Extract the [x, y] coordinate from the center of the cell holding the provided text.  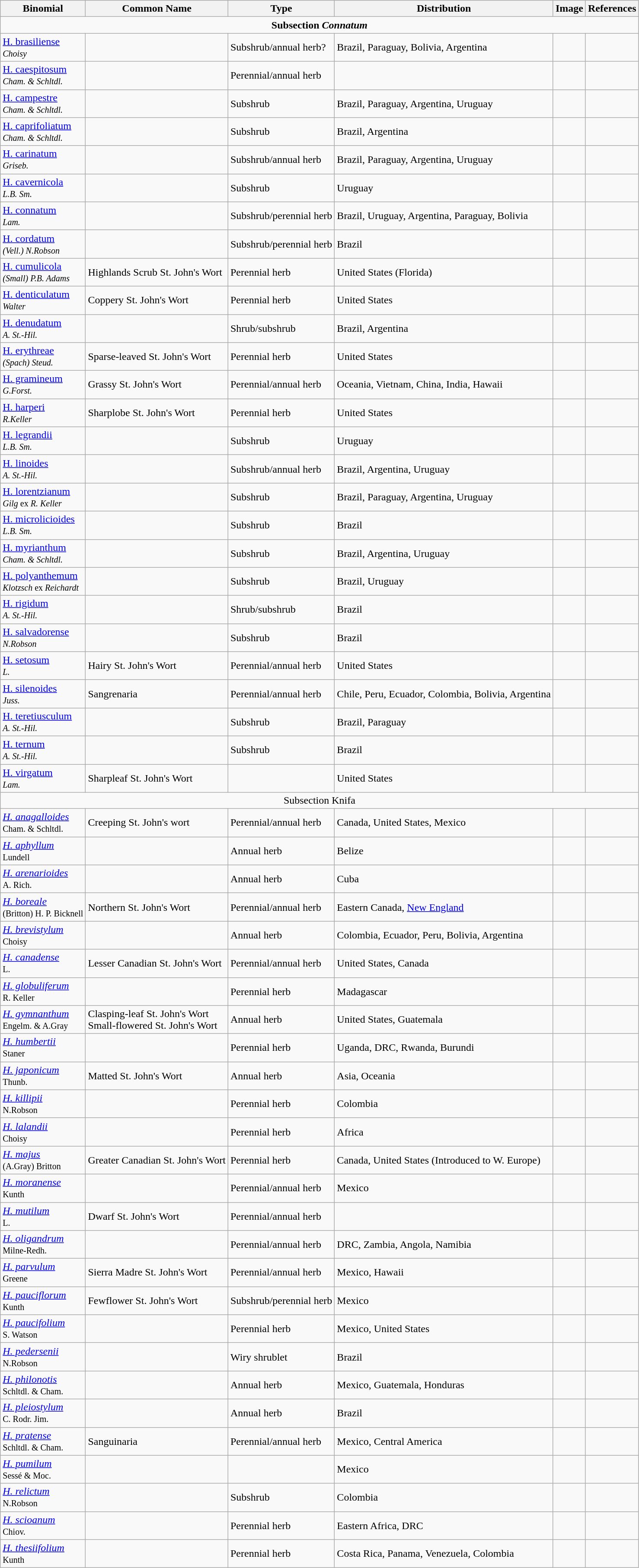
Subsection Connatum [319, 25]
H. moranenseKunth [43, 1188]
Lesser Canadian St. John's Wort [157, 964]
Sierra Madre St. John's Wort [157, 1273]
H. boreale(Britton) H. P. Bicknell [43, 907]
Mexico, United States [444, 1329]
H. brasilienseChoisy [43, 48]
Sharplobe St. John's Wort [157, 413]
H. campestreCham. & Schltdl. [43, 104]
H. caespitosumCham. & Schltdl. [43, 75]
Belize [444, 851]
H. parvulumGreene [43, 1273]
Highlands Scrub St. John's Wort [157, 272]
H. harperiR.Keller [43, 413]
H. polyanthemumKlotzsch ex Reichardt [43, 582]
H. arenarioidesA. Rich. [43, 879]
Distribution [444, 9]
H. cumulicola(Small) P.B. Adams [43, 272]
H. paucifoliumS. Watson [43, 1329]
H. microlicioidesL.B. Sm. [43, 525]
Common Name [157, 9]
Sharpleaf St. John's Wort [157, 778]
H. globuliferumR. Keller [43, 991]
H. setosumL. [43, 665]
H. cordatum(Vell.) N.Robson [43, 244]
Eastern Canada, New England [444, 907]
Creeping St. John's wort [157, 823]
H. oligandrumMilne-Redh. [43, 1244]
H. denudatumA. St.-Hil. [43, 328]
Cuba [444, 879]
References [612, 9]
Africa [444, 1132]
H. linoidesA. St.-Hil. [43, 469]
H. thesiifoliumKunth [43, 1554]
H. connatumLam. [43, 216]
H. denticulatumWalter [43, 300]
Chile, Peru, Ecuador, Colombia, Bolivia, Argentina [444, 694]
Brazil, Paraguay, Bolivia, Argentina [444, 48]
H. lorentzianumGilg ex R. Keller [43, 497]
H. canadenseL. [43, 964]
H. pederseniiN.Robson [43, 1357]
Image [569, 9]
Dwarf St. John's Wort [157, 1216]
Binomial [43, 9]
H. majus(A.Gray) Britton [43, 1160]
Eastern Africa, DRC [444, 1525]
DRC, Zambia, Angola, Namibia [444, 1244]
H. erythreae(Spach) Steud. [43, 357]
United States, Guatemala [444, 1020]
H. myrianthumCham. & Schltdl. [43, 553]
Canada, United States, Mexico [444, 823]
H. anagalloidesCham. & Schltdl. [43, 823]
H. lalandiiChoisy [43, 1132]
Grassy St. John's Wort [157, 385]
Subshrub/annual herb? [281, 48]
United States, Canada [444, 964]
H. japonicumThunb. [43, 1076]
Sparse-leaved St. John's Wort [157, 357]
H. humbertiiStaner [43, 1047]
Costa Rica, Panama, Venezuela, Colombia [444, 1554]
Asia, Oceania [444, 1076]
Mexico, Central America [444, 1441]
Clasping-leaf St. John's WortSmall-flowered St. John's Wort [157, 1020]
Type [281, 9]
H. mutilumL. [43, 1216]
Wiry shrublet [281, 1357]
H. ternumA. St.-Hil. [43, 750]
Colombia, Ecuador, Peru, Bolivia, Argentina [444, 935]
Mexico, Hawaii [444, 1273]
Greater Canadian St. John's Wort [157, 1160]
H. aphyllumLundell [43, 851]
Subsection Knifa [319, 801]
Brazil, Uruguay, Argentina, Paraguay, Bolivia [444, 216]
Matted St. John's Wort [157, 1076]
H. pratenseSchltdl. & Cham. [43, 1441]
H. silenoidesJuss. [43, 694]
H. gramineumG.Forst. [43, 385]
H. gymnanthumEngelm. & A.Gray [43, 1020]
Canada, United States (Introduced to W. Europe) [444, 1160]
Uganda, DRC, Rwanda, Burundi [444, 1047]
H. cavernicolaL.B. Sm. [43, 188]
Mexico, Guatemala, Honduras [444, 1385]
Sanguinaria [157, 1441]
Fewflower St. John's Wort [157, 1301]
H. legrandiiL.B. Sm. [43, 441]
H. pleiostylumC. Rodr. Jim. [43, 1413]
H. rigidumA. St.-Hil. [43, 609]
H. brevistylumChoisy [43, 935]
H. pumilumSessé & Moc. [43, 1469]
Madagascar [444, 991]
H. salvadorenseN.Robson [43, 638]
United States (Florida) [444, 272]
Northern St. John's Wort [157, 907]
Brazil, Uruguay [444, 582]
H. carinatumGriseb. [43, 160]
H. virgatumLam. [43, 778]
H. relictumN.Robson [43, 1498]
H. scioanumChiov. [43, 1525]
Sangrenaria [157, 694]
Coppery St. John's Wort [157, 300]
H. pauciflorumKunth [43, 1301]
H. caprifoliatumCham. & Schltdl. [43, 131]
Hairy St. John's Wort [157, 665]
Brazil, Paraguay [444, 722]
Oceania, Vietnam, China, India, Hawaii [444, 385]
H. killipiiN.Robson [43, 1104]
H. philonotisSchltdl. & Cham. [43, 1385]
H. teretiusculumA. St.-Hil. [43, 722]
